Search for the cell housing the specified text and yield its [x, y] center coordinate. 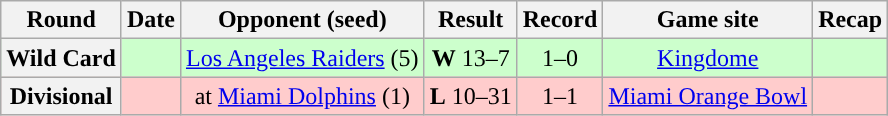
Record [560, 20]
Recap [850, 20]
W 13–7 [470, 58]
L 10–31 [470, 96]
1–0 [560, 58]
Date [150, 20]
Los Angeles Raiders (5) [302, 58]
Round [62, 20]
Result [470, 20]
at Miami Dolphins (1) [302, 96]
Game site [708, 20]
Miami Orange Bowl [708, 96]
Wild Card [62, 58]
Divisional [62, 96]
1–1 [560, 96]
Opponent (seed) [302, 20]
Kingdome [708, 58]
